Output the (x, y) coordinate of the center of the cell containing the given text.  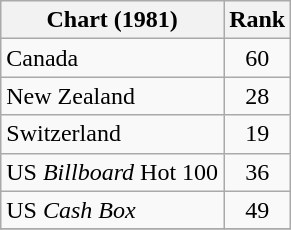
49 (258, 210)
36 (258, 172)
Chart (1981) (112, 20)
19 (258, 134)
US Cash Box (112, 210)
28 (258, 96)
Switzerland (112, 134)
New Zealand (112, 96)
Rank (258, 20)
Canada (112, 58)
60 (258, 58)
US Billboard Hot 100 (112, 172)
